Provide the (X, Y) coordinate of the cell's center where the given text is located.  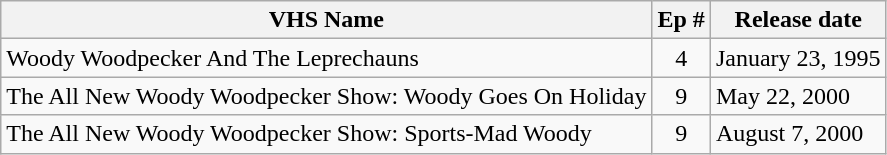
August 7, 2000 (798, 134)
The All New Woody Woodpecker Show: Woody Goes On Holiday (326, 96)
4 (681, 58)
January 23, 1995 (798, 58)
Ep # (681, 20)
VHS Name (326, 20)
May 22, 2000 (798, 96)
Woody Woodpecker And The Leprechauns (326, 58)
Release date (798, 20)
The All New Woody Woodpecker Show: Sports-Mad Woody (326, 134)
